Return the (x, y) coordinate for the center point of the cell that contains the specified text.  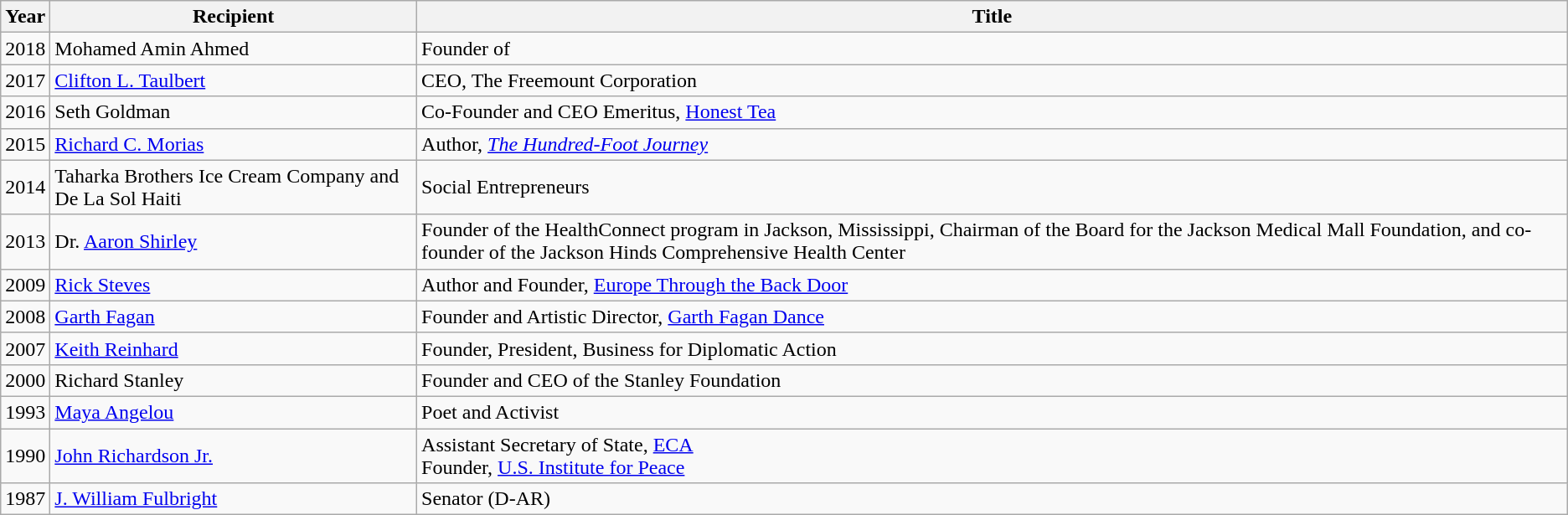
Assistant Secretary of State, ECAFounder, U.S. Institute for Peace (993, 456)
2015 (25, 144)
J. William Fulbright (234, 499)
Founder and Artistic Director, Garth Fagan Dance (993, 317)
Richard Stanley (234, 380)
Social Entrepreneurs (993, 188)
2014 (25, 188)
Mohamed Amin Ahmed (234, 49)
2000 (25, 380)
Co-Founder and CEO Emeritus, Honest Tea (993, 112)
Maya Angelou (234, 412)
Year (25, 17)
CEO, The Freemount Corporation (993, 80)
Founder of (993, 49)
2008 (25, 317)
Recipient (234, 17)
Clifton L. Taulbert (234, 80)
2013 (25, 241)
Seth Goldman (234, 112)
Founder, President, Business for Diplomatic Action (993, 348)
Founder and CEO of the Stanley Foundation (993, 380)
2017 (25, 80)
2016 (25, 112)
Garth Fagan (234, 317)
Author, The Hundred-Foot Journey (993, 144)
Title (993, 17)
2007 (25, 348)
Richard C. Morias (234, 144)
1990 (25, 456)
Rick Steves (234, 285)
Senator (D-AR) (993, 499)
2018 (25, 49)
John Richardson Jr. (234, 456)
1993 (25, 412)
Dr. Aaron Shirley (234, 241)
Taharka Brothers Ice Cream Company and De La Sol Haiti (234, 188)
Keith Reinhard (234, 348)
Poet and Activist (993, 412)
1987 (25, 499)
2009 (25, 285)
Author and Founder, Europe Through the Back Door (993, 285)
